For the text-containing cell, return its midpoint in (x, y) coordinate format. 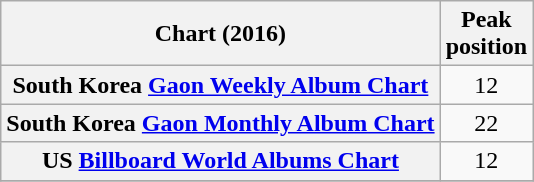
South Korea Gaon Monthly Album Chart (220, 123)
22 (486, 123)
Chart (2016) (220, 34)
US Billboard World Albums Chart (220, 161)
Peakposition (486, 34)
South Korea Gaon Weekly Album Chart (220, 85)
